Return (x, y) of the center of cell containing provided text 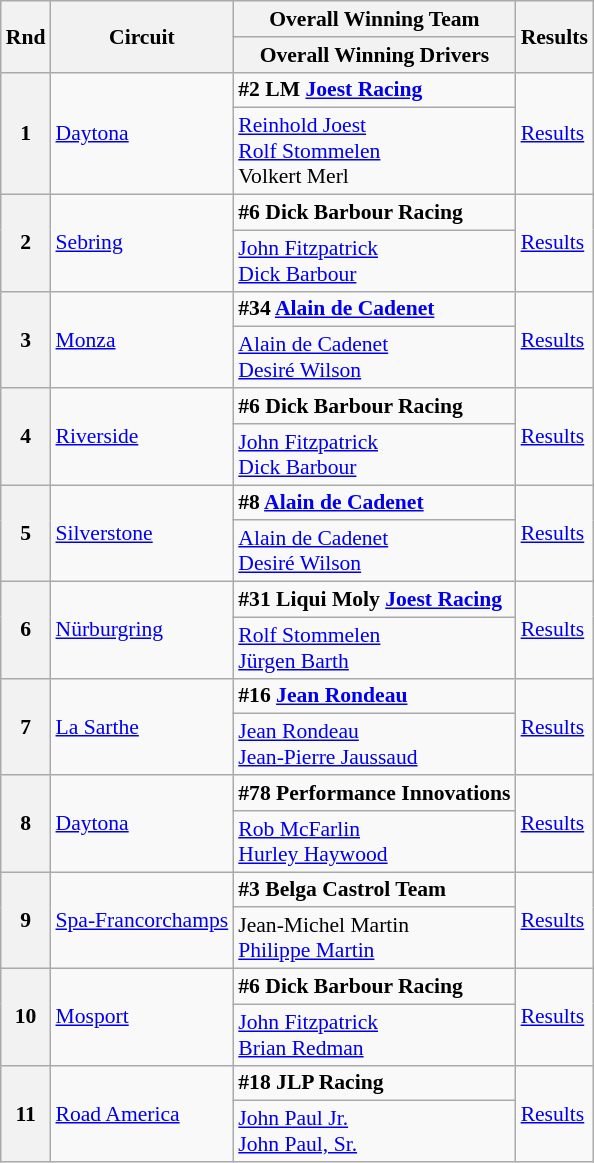
#2 LM Joest Racing (374, 90)
Monza (142, 340)
#18 JLP Racing (374, 1083)
8 (26, 824)
#3 Belga Castrol Team (374, 890)
#78 Performance Innovations (374, 793)
#16 Jean Rondeau (374, 696)
1 (26, 133)
Mosport (142, 1018)
3 (26, 340)
Road America (142, 1114)
Jean Rondeau Jean-Pierre Jaussaud (374, 744)
Riverside (142, 436)
Jean-Michel Martin Philippe Martin (374, 938)
Rob McFarlin Hurley Haywood (374, 842)
10 (26, 1018)
Silverstone (142, 534)
La Sarthe (142, 726)
4 (26, 436)
Sebring (142, 244)
Spa-Francorchamps (142, 920)
Rolf Stommelen Jürgen Barth (374, 648)
Reinhold Joest Rolf Stommelen Volkert Merl (374, 152)
#8 Alain de Cadenet (374, 503)
11 (26, 1114)
John Fitzpatrick Brian Redman (374, 1034)
Rnd (26, 36)
#31 Liqui Moly Joest Racing (374, 600)
2 (26, 244)
Nürburgring (142, 630)
Circuit (142, 36)
#34 Alain de Cadenet (374, 309)
9 (26, 920)
5 (26, 534)
John Paul Jr. John Paul, Sr. (374, 1132)
Overall Winning Drivers (374, 55)
6 (26, 630)
7 (26, 726)
Overall Winning Team (374, 19)
